Identify which cell holds the provided text, then report its [X, Y] central coordinate. 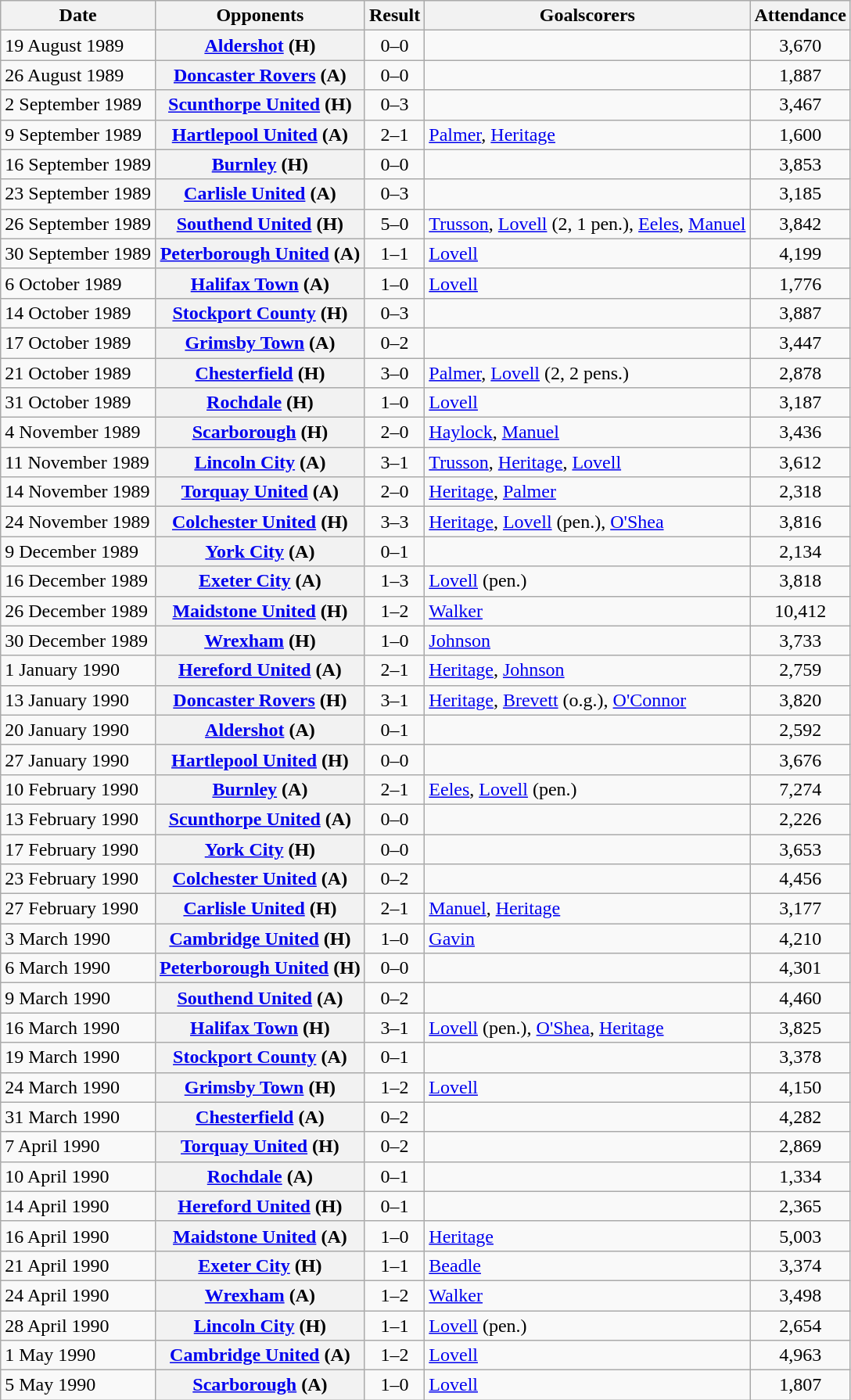
31 October 1989 [78, 403]
26 September 1989 [78, 224]
4 November 1989 [78, 433]
Heritage, Brevett (o.g.), O'Connor [587, 700]
Exeter City (H) [260, 1265]
Wrexham (H) [260, 641]
Doncaster Rovers (A) [260, 75]
26 December 1989 [78, 611]
26 August 1989 [78, 75]
Hartlepool United (A) [260, 135]
Result [394, 16]
Beadle [587, 1265]
4,210 [800, 939]
Doncaster Rovers (H) [260, 700]
3,818 [800, 581]
16 April 1990 [78, 1236]
Aldershot (H) [260, 45]
Rochdale (H) [260, 403]
2,878 [800, 373]
5–0 [394, 224]
4,282 [800, 1117]
3,853 [800, 164]
6 March 1990 [78, 968]
1–3 [394, 581]
5,003 [800, 1236]
21 April 1990 [78, 1265]
Torquay United (H) [260, 1147]
Maidstone United (H) [260, 611]
Scunthorpe United (A) [260, 819]
9 March 1990 [78, 998]
1,334 [800, 1176]
30 September 1989 [78, 253]
Hereford United (H) [260, 1206]
Hartlepool United (H) [260, 759]
3,187 [800, 403]
3,177 [800, 909]
Lovell (pen.), O'Shea, Heritage [587, 1028]
24 April 1990 [78, 1295]
7,274 [800, 789]
Palmer, Lovell (2, 2 pens.) [587, 373]
York City (H) [260, 849]
Chesterfield (H) [260, 373]
3,842 [800, 224]
Lincoln City (H) [260, 1326]
Hereford United (A) [260, 670]
Southend United (A) [260, 998]
Lincoln City (A) [260, 462]
Burnley (A) [260, 789]
Aldershot (A) [260, 730]
1,887 [800, 75]
3–3 [394, 522]
Torquay United (A) [260, 492]
4,150 [800, 1087]
16 March 1990 [78, 1028]
Southend United (H) [260, 224]
Peterborough United (H) [260, 968]
2,365 [800, 1206]
2,654 [800, 1326]
1,776 [800, 283]
14 October 1989 [78, 313]
3,653 [800, 849]
24 November 1989 [78, 522]
4,963 [800, 1355]
10 February 1990 [78, 789]
Burnley (H) [260, 164]
3,374 [800, 1265]
Opponents [260, 16]
11 November 1989 [78, 462]
16 December 1989 [78, 581]
23 February 1990 [78, 879]
1,600 [800, 135]
Colchester United (A) [260, 879]
10 April 1990 [78, 1176]
3,816 [800, 522]
3,676 [800, 759]
2 September 1989 [78, 105]
Peterborough United (A) [260, 253]
Eeles, Lovell (pen.) [587, 789]
Goalscorers [587, 16]
6 October 1989 [78, 283]
4,456 [800, 879]
Cambridge United (H) [260, 939]
4,301 [800, 968]
17 October 1989 [78, 343]
19 March 1990 [78, 1057]
3,825 [800, 1028]
Heritage [587, 1236]
Trusson, Heritage, Lovell [587, 462]
21 October 1989 [78, 373]
3,887 [800, 313]
30 December 1989 [78, 641]
Grimsby Town (A) [260, 343]
14 April 1990 [78, 1206]
Heritage, Lovell (pen.), O'Shea [587, 522]
Johnson [587, 641]
3,378 [800, 1057]
3,820 [800, 700]
2,759 [800, 670]
Cambridge United (A) [260, 1355]
27 February 1990 [78, 909]
3,670 [800, 45]
1 May 1990 [78, 1355]
19 August 1989 [78, 45]
Date [78, 16]
3,436 [800, 433]
Grimsby Town (H) [260, 1087]
3,733 [800, 641]
3,185 [800, 194]
Halifax Town (A) [260, 283]
Chesterfield (A) [260, 1117]
13 February 1990 [78, 819]
28 April 1990 [78, 1326]
Wrexham (A) [260, 1295]
3,467 [800, 105]
Gavin [587, 939]
10,412 [800, 611]
2,226 [800, 819]
9 September 1989 [78, 135]
Stockport County (H) [260, 313]
Exeter City (A) [260, 581]
Heritage, Johnson [587, 670]
Scunthorpe United (H) [260, 105]
Palmer, Heritage [587, 135]
Carlisle United (A) [260, 194]
3,498 [800, 1295]
Maidstone United (A) [260, 1236]
2,134 [800, 551]
4,460 [800, 998]
Scarborough (H) [260, 433]
Stockport County (A) [260, 1057]
4,199 [800, 253]
Rochdale (A) [260, 1176]
Heritage, Palmer [587, 492]
1,807 [800, 1385]
9 December 1989 [78, 551]
2,318 [800, 492]
5 May 1990 [78, 1385]
17 February 1990 [78, 849]
3–0 [394, 373]
3,447 [800, 343]
20 January 1990 [78, 730]
Haylock, Manuel [587, 433]
Manuel, Heritage [587, 909]
Scarborough (A) [260, 1385]
24 March 1990 [78, 1087]
27 January 1990 [78, 759]
16 September 1989 [78, 164]
3 March 1990 [78, 939]
Carlisle United (H) [260, 909]
7 April 1990 [78, 1147]
York City (A) [260, 551]
14 November 1989 [78, 492]
13 January 1990 [78, 700]
31 March 1990 [78, 1117]
Halifax Town (H) [260, 1028]
Colchester United (H) [260, 522]
Attendance [800, 16]
Trusson, Lovell (2, 1 pen.), Eeles, Manuel [587, 224]
1 January 1990 [78, 670]
2,592 [800, 730]
23 September 1989 [78, 194]
3,612 [800, 462]
2,869 [800, 1147]
